Pinpoint the cell where the given text exists, returning its (X, Y) midpoint coordinate. 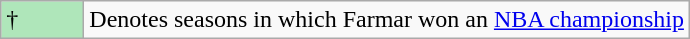
Denotes seasons in which Farmar won an NBA championship (387, 20)
† (42, 20)
